Locate the cell with the specified text and output its (x, y) center coordinate. 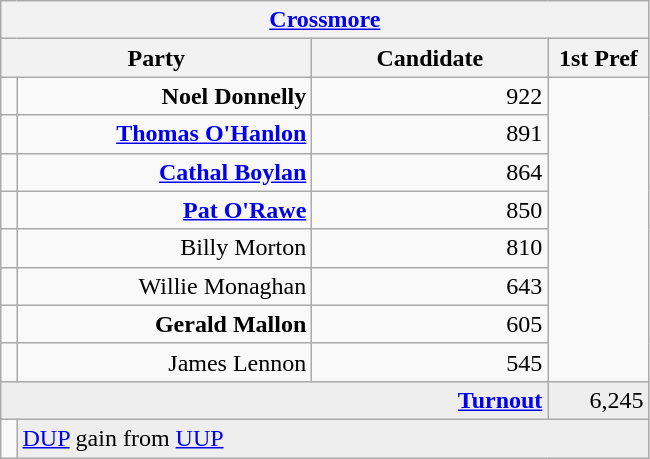
Gerald Mallon (164, 324)
605 (430, 324)
Turnout (274, 400)
864 (430, 172)
Party (156, 58)
Billy Morton (164, 248)
1st Pref (598, 58)
643 (430, 286)
Cathal Boylan (164, 172)
850 (430, 210)
Pat O'Rawe (164, 210)
6,245 (598, 400)
Willie Monaghan (164, 286)
810 (430, 248)
Noel Donnelly (164, 96)
Candidate (430, 58)
Crossmore (325, 20)
891 (430, 134)
922 (430, 96)
DUP gain from UUP (333, 438)
545 (430, 362)
James Lennon (164, 362)
Thomas O'Hanlon (164, 134)
